Return [X, Y] of the center of cell containing provided text 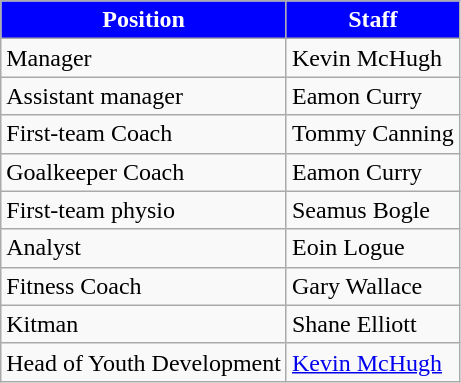
Fitness Coach [144, 286]
Shane Elliott [372, 324]
First-team Coach [144, 134]
Kitman [144, 324]
Staff [372, 20]
Tommy Canning [372, 134]
Goalkeeper Coach [144, 172]
Manager [144, 58]
Eoin Logue [372, 248]
Analyst [144, 248]
Assistant manager [144, 96]
Position [144, 20]
Gary Wallace [372, 286]
First-team physio [144, 210]
Seamus Bogle [372, 210]
Head of Youth Development [144, 362]
